Extract the [X, Y] coordinate from the center of the cell holding the provided text.  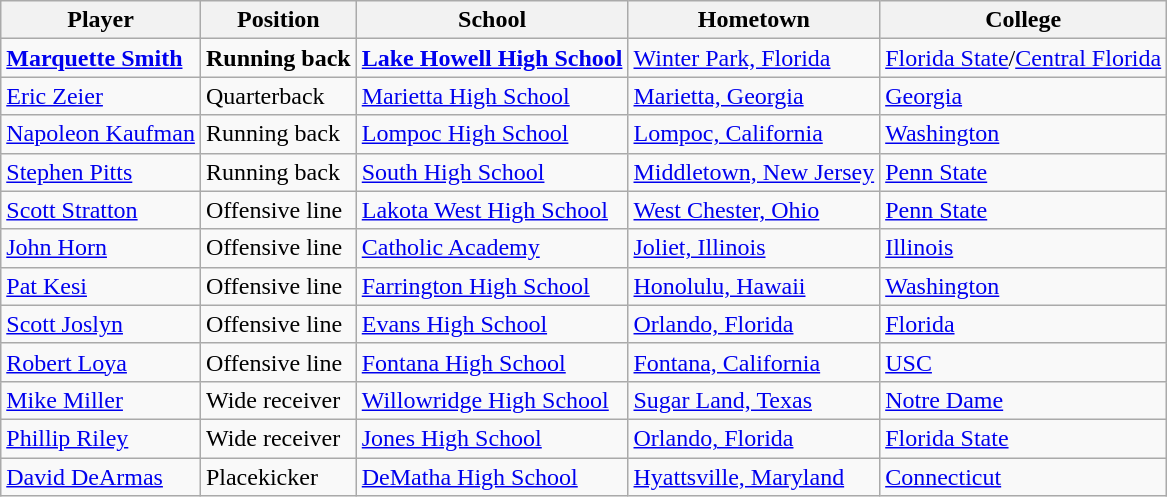
Pat Kesi [101, 286]
Florida State [1024, 438]
Position [278, 20]
Lakota West High School [492, 210]
Farrington High School [492, 286]
West Chester, Ohio [754, 210]
Robert Loya [101, 362]
Marietta High School [492, 96]
Winter Park, Florida [754, 58]
USC [1024, 362]
Phillip Riley [101, 438]
John Horn [101, 248]
Fontana High School [492, 362]
Player [101, 20]
Hometown [754, 20]
South High School [492, 172]
Illinois [1024, 248]
Eric Zeier [101, 96]
School [492, 20]
Florida State/Central Florida [1024, 58]
Florida [1024, 324]
Evans High School [492, 324]
Catholic Academy [492, 248]
Placekicker [278, 477]
Quarterback [278, 96]
Marquette Smith [101, 58]
David DeArmas [101, 477]
Connecticut [1024, 477]
Jones High School [492, 438]
Hyattsville, Maryland [754, 477]
Joliet, Illinois [754, 248]
Mike Miller [101, 400]
DeMatha High School [492, 477]
Lake Howell High School [492, 58]
Georgia [1024, 96]
Lompoc High School [492, 134]
Scott Joslyn [101, 324]
College [1024, 20]
Napoleon Kaufman [101, 134]
Lompoc, California [754, 134]
Notre Dame [1024, 400]
Sugar Land, Texas [754, 400]
Honolulu, Hawaii [754, 286]
Marietta, Georgia [754, 96]
Scott Stratton [101, 210]
Middletown, New Jersey [754, 172]
Stephen Pitts [101, 172]
Fontana, California [754, 362]
Willowridge High School [492, 400]
